Provide the [X, Y] coordinate of the cell's center where the given text is located.  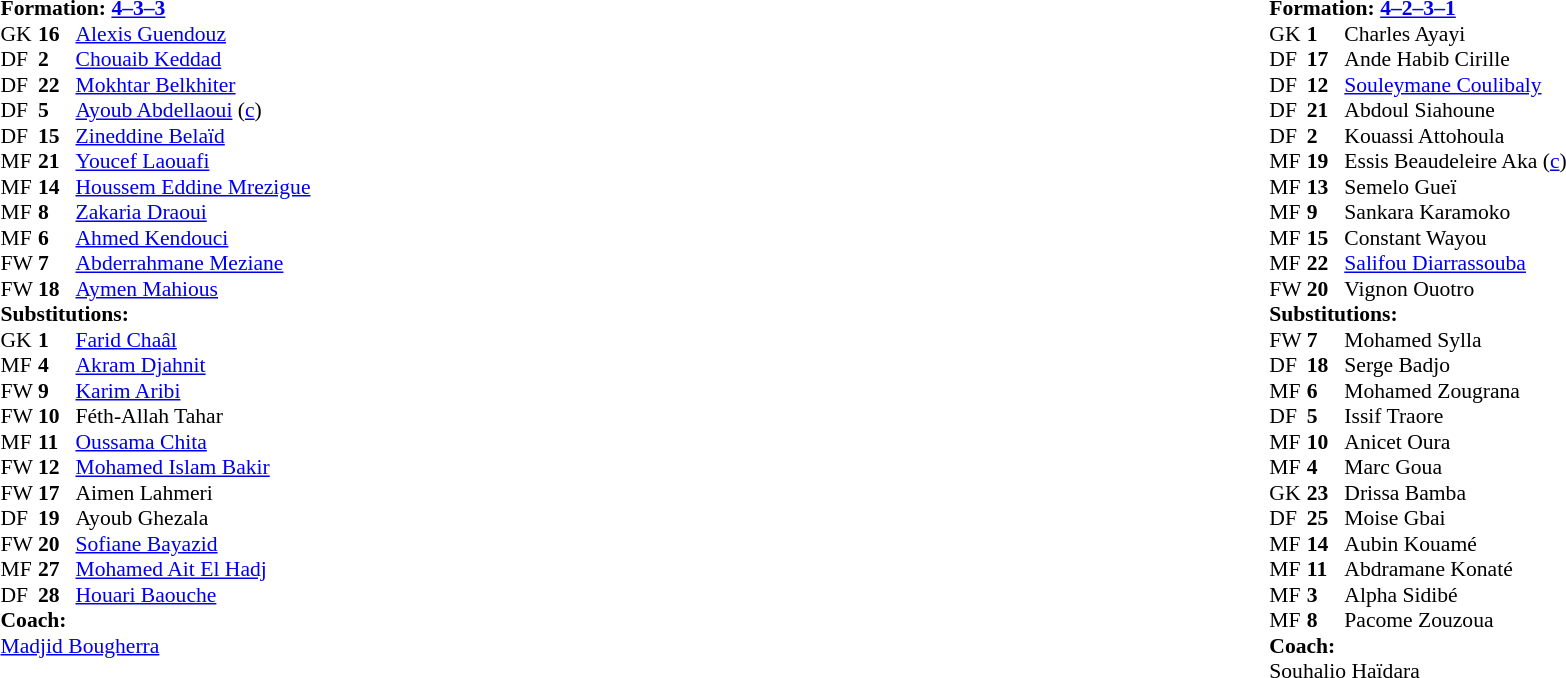
Abdoul Siahoune [1455, 111]
28 [57, 595]
Anicet Oura [1455, 442]
Zineddine Belaïd [194, 136]
Drissa Bamba [1455, 493]
Karim Aribi [194, 391]
Souleymane Coulibaly [1455, 85]
16 [57, 34]
Zakaria Draoui [194, 213]
Ande Habib Cirille [1455, 59]
Abdramane Konaté [1455, 569]
Farid Chaâl [194, 340]
Madjid Bougherra [155, 646]
25 [1326, 519]
Oussama Chita [194, 442]
Issif Traore [1455, 417]
Kouassi Attohoula [1455, 136]
Constant Wayou [1455, 238]
Youcef Laouafi [194, 161]
Alexis Guendouz [194, 34]
Mohamed Islam Bakir [194, 467]
Houari Baouche [194, 595]
Salifou Diarrassouba [1455, 263]
Semelo Gueï [1455, 187]
13 [1326, 187]
Ahmed Kendouci [194, 238]
23 [1326, 493]
Essis Beaudeleire Aka (c) [1455, 161]
Mokhtar Belkhiter [194, 85]
Ayoub Abdellaoui (c) [194, 111]
Pacome Zouzoua [1455, 621]
27 [57, 569]
Aimen Lahmeri [194, 493]
Aymen Mahious [194, 289]
Sankara Karamoko [1455, 213]
Vignon Ouotro [1455, 289]
Mohamed Zougrana [1455, 391]
Moise Gbai [1455, 519]
Féth-Allah Tahar [194, 417]
Charles Ayayi [1455, 34]
Houssem Eddine Mrezigue [194, 187]
Akram Djahnit [194, 365]
Chouaib Keddad [194, 59]
Abderrahmane Meziane [194, 263]
Mohamed Ait El Hadj [194, 569]
Serge Badjo [1455, 365]
Sofiane Bayazid [194, 544]
Alpha Sidibé [1455, 595]
Marc Goua [1455, 467]
Ayoub Ghezala [194, 519]
3 [1326, 595]
Mohamed Sylla [1455, 340]
Aubin Kouamé [1455, 544]
